Output the (X, Y) coordinate of the center of the cell containing the given text.  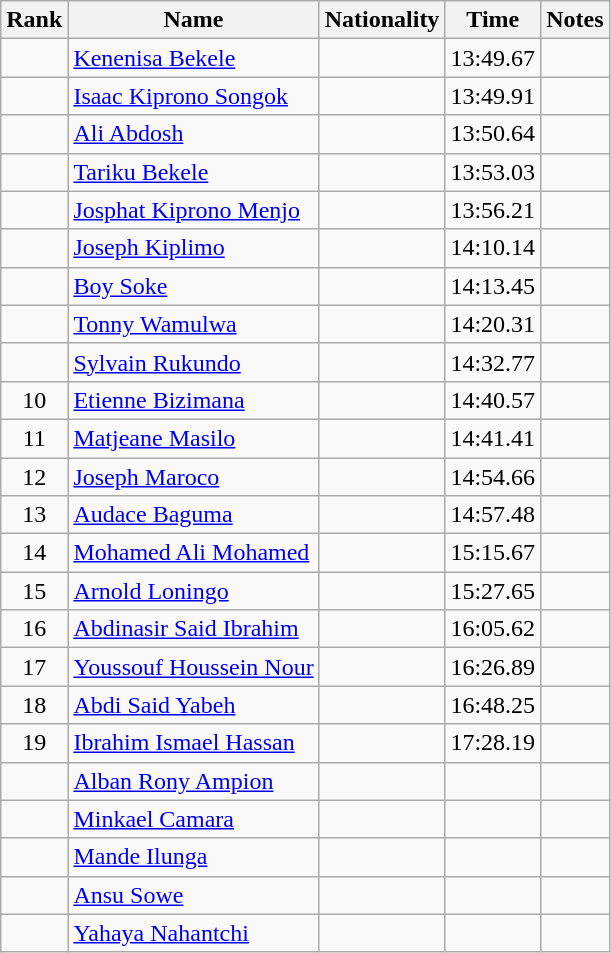
14:40.57 (493, 400)
Mande Ilunga (194, 857)
19 (34, 743)
14:57.48 (493, 515)
Audace Baguma (194, 515)
Abdinasir Said Ibrahim (194, 629)
14:32.77 (493, 362)
Tariku Bekele (194, 172)
Tonny Wamulwa (194, 324)
Ali Abdosh (194, 134)
Minkael Camara (194, 819)
15:15.67 (493, 553)
Rank (34, 20)
14:13.45 (493, 286)
15 (34, 591)
Joseph Kiplimo (194, 248)
12 (34, 477)
13:49.67 (493, 58)
Time (493, 20)
14:20.31 (493, 324)
14 (34, 553)
Arnold Loningo (194, 591)
11 (34, 438)
Ibrahim Ismael Hassan (194, 743)
Abdi Said Yabeh (194, 705)
14:41.41 (493, 438)
Name (194, 20)
Sylvain Rukundo (194, 362)
18 (34, 705)
Joseph Maroco (194, 477)
13:56.21 (493, 210)
13:49.91 (493, 96)
17:28.19 (493, 743)
Josphat Kiprono Menjo (194, 210)
Youssouf Houssein Nour (194, 667)
Alban Rony Ampion (194, 781)
Matjeane Masilo (194, 438)
Etienne Bizimana (194, 400)
13:50.64 (493, 134)
14:54.66 (493, 477)
10 (34, 400)
Notes (575, 20)
17 (34, 667)
Yahaya Nahantchi (194, 933)
16:48.25 (493, 705)
16:26.89 (493, 667)
14:10.14 (493, 248)
15:27.65 (493, 591)
16:05.62 (493, 629)
Kenenisa Bekele (194, 58)
Isaac Kiprono Songok (194, 96)
Ansu Sowe (194, 895)
13:53.03 (493, 172)
16 (34, 629)
Nationality (382, 20)
Mohamed Ali Mohamed (194, 553)
13 (34, 515)
Boy Soke (194, 286)
